Determine the [X, Y] coordinate at the center of the cell enclosing the given text.  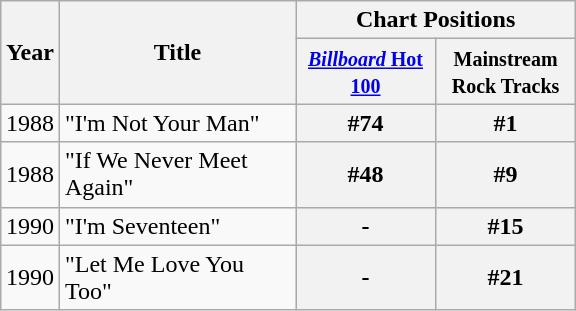
#21 [506, 278]
#74 [366, 123]
#15 [506, 226]
Year [30, 52]
#9 [506, 174]
"If We Never Meet Again" [177, 174]
"I'm Seventeen" [177, 226]
#48 [366, 174]
Chart Positions [436, 20]
Mainstream Rock Tracks [506, 72]
#1 [506, 123]
"I'm Not Your Man" [177, 123]
"Let Me Love You Too" [177, 278]
Title [177, 52]
Billboard Hot 100 [366, 72]
